Determine the (x, y) coordinate at the center of the cell enclosing the given text.  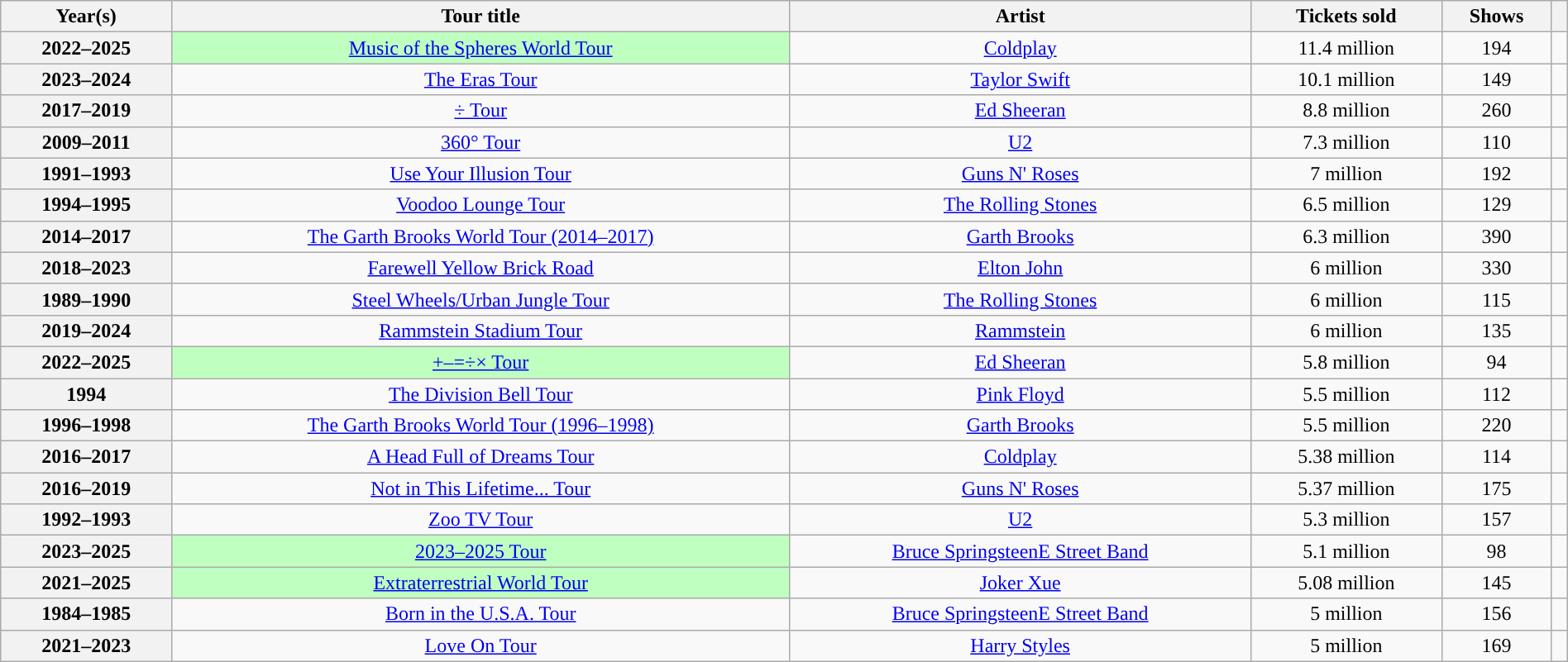
Use Your Illusion Tour (481, 174)
Love On Tour (481, 645)
110 (1497, 142)
194 (1497, 48)
135 (1497, 331)
1989–1990 (86, 299)
8.8 million (1346, 111)
6.5 million (1346, 205)
2014–2017 (86, 236)
2018–2023 (86, 268)
192 (1497, 174)
1994 (86, 394)
+–=÷× Tour (481, 362)
Voodoo Lounge Tour (481, 205)
The Division Bell Tour (481, 394)
1996–1998 (86, 426)
Shows (1497, 17)
A Head Full of Dreams Tour (481, 457)
175 (1497, 488)
6.3 million (1346, 236)
5.3 million (1346, 520)
1992–1993 (86, 520)
115 (1497, 299)
260 (1497, 111)
Tour title (481, 17)
2023–2025 Tour (481, 551)
2019–2024 (86, 331)
2021–2023 (86, 645)
10.1 million (1346, 79)
1984–1985 (86, 614)
2023–2025 (86, 551)
Harry Styles (1021, 645)
5.37 million (1346, 488)
1994–1995 (86, 205)
2016–2017 (86, 457)
114 (1497, 457)
5.08 million (1346, 583)
7 million (1346, 174)
2021–2025 (86, 583)
7.3 million (1346, 142)
145 (1497, 583)
Music of the Spheres World Tour (481, 48)
Extraterrestrial World Tour (481, 583)
2023–2024 (86, 79)
The Garth Brooks World Tour (2014–2017) (481, 236)
Rammstein Stadium Tour (481, 331)
Born in the U.S.A. Tour (481, 614)
÷ Tour (481, 111)
Tickets sold (1346, 17)
Zoo TV Tour (481, 520)
330 (1497, 268)
Rammstein (1021, 331)
Artist (1021, 17)
220 (1497, 426)
390 (1497, 236)
1991–1993 (86, 174)
Not in This Lifetime... Tour (481, 488)
The Eras Tour (481, 79)
2009–2011 (86, 142)
Elton John (1021, 268)
5.8 million (1346, 362)
360° Tour (481, 142)
156 (1497, 614)
94 (1497, 362)
Steel Wheels/Urban Jungle Tour (481, 299)
2017–2019 (86, 111)
Year(s) (86, 17)
5.1 million (1346, 551)
Joker Xue (1021, 583)
157 (1497, 520)
11.4 million (1346, 48)
149 (1497, 79)
169 (1497, 645)
Farewell Yellow Brick Road (481, 268)
2016–2019 (86, 488)
129 (1497, 205)
98 (1497, 551)
Taylor Swift (1021, 79)
5.38 million (1346, 457)
The Garth Brooks World Tour (1996–1998) (481, 426)
Pink Floyd (1021, 394)
112 (1497, 394)
